From the cell containing the given text, extract its center point as (x, y) coordinate. 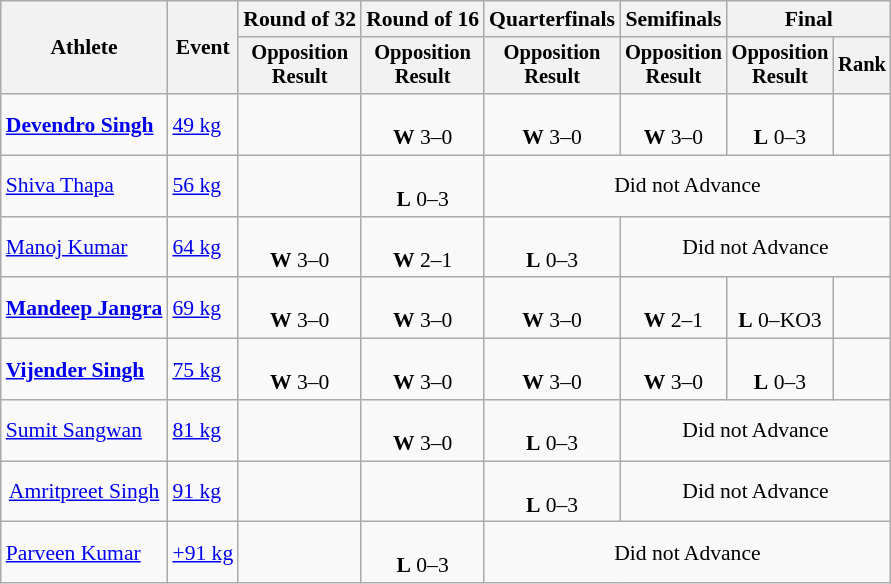
Parveen Kumar (84, 552)
Manoj Kumar (84, 248)
56 kg (202, 186)
Amritpreet Singh (84, 492)
81 kg (202, 430)
Round of 32 (300, 19)
Semifinals (674, 19)
75 kg (202, 370)
Devendro Singh (84, 124)
49 kg (202, 124)
Sumit Sangwan (84, 430)
Rank (862, 66)
Mandeep Jangra (84, 308)
Final (809, 19)
Shiva Thapa (84, 186)
64 kg (202, 248)
+91 kg (202, 552)
69 kg (202, 308)
Athlete (84, 48)
Quarterfinals (552, 19)
Round of 16 (422, 19)
L 0–KO3 (780, 308)
Event (202, 48)
91 kg (202, 492)
Vijender Singh (84, 370)
